Search for the cell housing the specified text and yield its [X, Y] center coordinate. 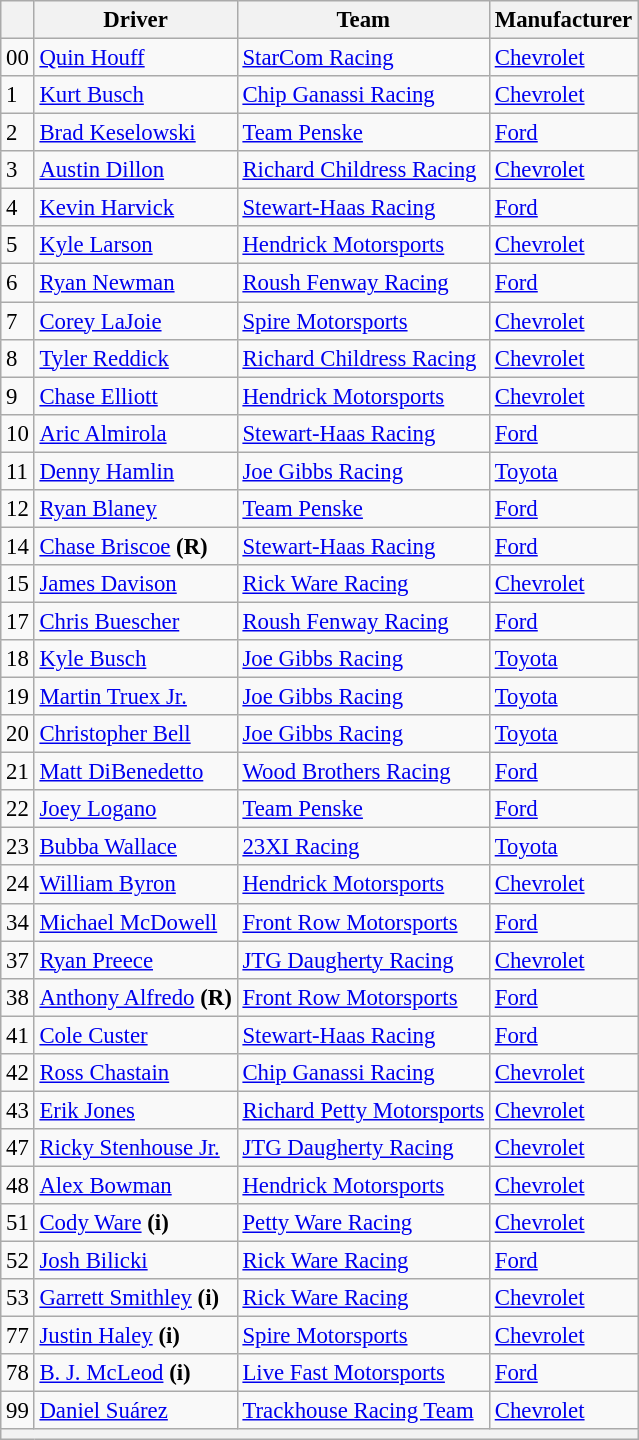
42 [18, 1073]
Denny Hamlin [136, 471]
Ricky Stenhouse Jr. [136, 1148]
Ryan Preece [136, 960]
6 [18, 283]
Ryan Newman [136, 283]
Kevin Harvick [136, 208]
15 [18, 584]
11 [18, 471]
Wood Brothers Racing [363, 772]
77 [18, 1336]
Christopher Bell [136, 734]
Team [363, 20]
StarCom Racing [363, 58]
Corey LaJoie [136, 321]
Daniel Suárez [136, 1411]
99 [18, 1411]
48 [18, 1185]
Cody Ware (i) [136, 1223]
3 [18, 170]
Trackhouse Racing Team [363, 1411]
Joey Logano [136, 809]
Josh Bilicki [136, 1261]
Cole Custer [136, 1035]
Richard Petty Motorsports [363, 1110]
20 [18, 734]
51 [18, 1223]
Martin Truex Jr. [136, 697]
43 [18, 1110]
Manufacturer [563, 20]
Chase Briscoe (R) [136, 546]
Chase Elliott [136, 396]
37 [18, 960]
Kurt Busch [136, 95]
53 [18, 1298]
Austin Dillon [136, 170]
47 [18, 1148]
12 [18, 509]
5 [18, 245]
2 [18, 133]
Bubba Wallace [136, 847]
Ryan Blaney [136, 509]
Matt DiBenedetto [136, 772]
38 [18, 997]
Kyle Busch [136, 659]
Alex Bowman [136, 1185]
James Davison [136, 584]
Garrett Smithley (i) [136, 1298]
78 [18, 1373]
Chris Buescher [136, 621]
23 [18, 847]
14 [18, 546]
34 [18, 922]
Michael McDowell [136, 922]
Aric Almirola [136, 433]
9 [18, 396]
Anthony Alfredo (R) [136, 997]
B. J. McLeod (i) [136, 1373]
7 [18, 321]
Petty Ware Racing [363, 1223]
41 [18, 1035]
Ross Chastain [136, 1073]
23XI Racing [363, 847]
1 [18, 95]
00 [18, 58]
Live Fast Motorsports [363, 1373]
William Byron [136, 885]
10 [18, 433]
8 [18, 358]
Erik Jones [136, 1110]
Driver [136, 20]
52 [18, 1261]
Kyle Larson [136, 245]
22 [18, 809]
19 [18, 697]
Justin Haley (i) [136, 1336]
4 [18, 208]
Tyler Reddick [136, 358]
Brad Keselowski [136, 133]
24 [18, 885]
18 [18, 659]
Quin Houff [136, 58]
17 [18, 621]
21 [18, 772]
